Return the (x, y) coordinate for the center point of the cell that contains the specified text.  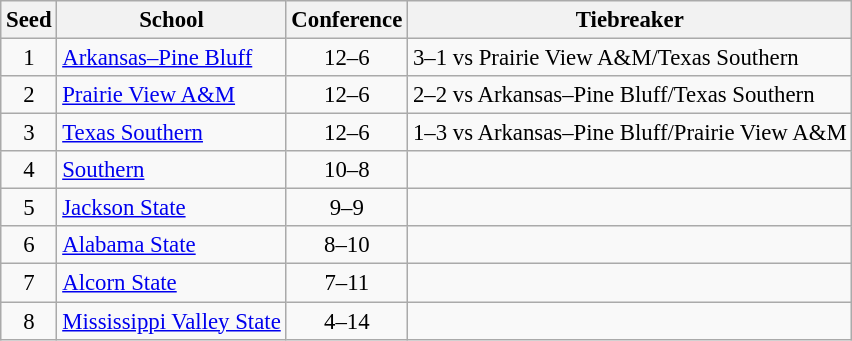
Southern (172, 170)
Tiebreaker (630, 20)
4 (29, 170)
8–10 (347, 245)
1–3 vs Arkansas–Pine Bluff/Prairie View A&M (630, 133)
3 (29, 133)
2 (29, 95)
5 (29, 208)
Arkansas–Pine Bluff (172, 58)
7–11 (347, 283)
4–14 (347, 321)
8 (29, 321)
9–9 (347, 208)
Jackson State (172, 208)
1 (29, 58)
School (172, 20)
10–8 (347, 170)
Mississippi Valley State (172, 321)
6 (29, 245)
Seed (29, 20)
Texas Southern (172, 133)
Conference (347, 20)
Alcorn State (172, 283)
7 (29, 283)
Alabama State (172, 245)
3–1 vs Prairie View A&M/Texas Southern (630, 58)
Prairie View A&M (172, 95)
2–2 vs Arkansas–Pine Bluff/Texas Southern (630, 95)
